Return [x, y] of the center of cell containing provided text 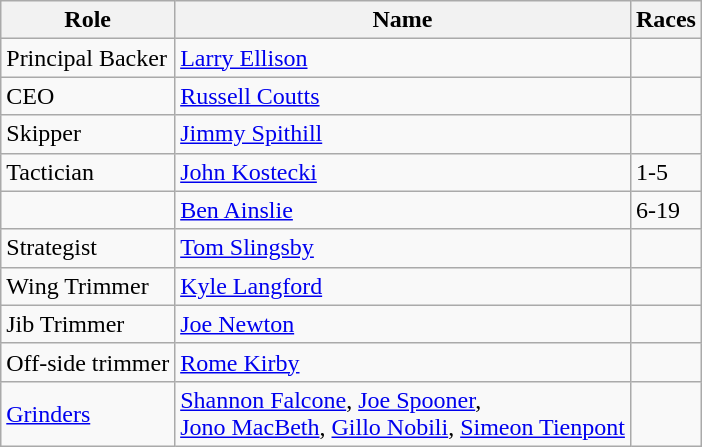
Skipper [88, 134]
Joe Newton [403, 324]
6-19 [666, 210]
Ben Ainslie [403, 210]
Wing Trimmer [88, 286]
CEO [88, 96]
Larry Ellison [403, 58]
Jib Trimmer [88, 324]
Kyle Langford [403, 286]
Off-side trimmer [88, 362]
Tom Slingsby [403, 248]
Strategist [88, 248]
Role [88, 20]
Russell Coutts [403, 96]
Grinders [88, 414]
1-5 [666, 172]
Shannon Falcone, Joe Spooner, Jono MacBeth, Gillo Nobili, Simeon Tienpont [403, 414]
Races [666, 20]
Name [403, 20]
Principal Backer [88, 58]
John Kostecki [403, 172]
Jimmy Spithill [403, 134]
Rome Kirby [403, 362]
Tactician [88, 172]
